Extract the (X, Y) coordinate from the center of the cell holding the provided text.  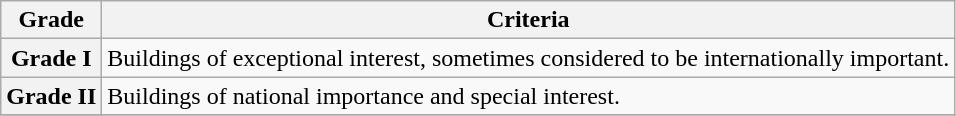
Grade I (52, 58)
Buildings of exceptional interest, sometimes considered to be internationally important. (528, 58)
Grade (52, 20)
Grade II (52, 96)
Buildings of national importance and special interest. (528, 96)
Criteria (528, 20)
